Return [x, y] of the center of cell containing provided text 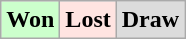
Lost [88, 20]
Draw [150, 20]
Won [30, 20]
